Detect which cell encompasses the target text, then output its [x, y] center coordinate. 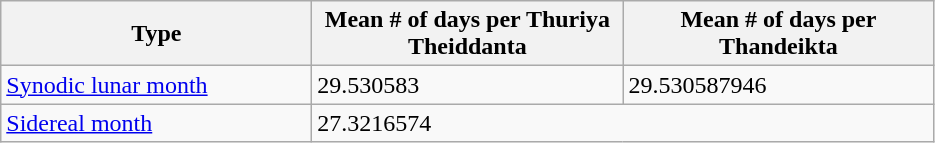
Synodic lunar month [156, 85]
Sidereal month [156, 123]
Type [156, 34]
27.3216574 [623, 123]
29.530587946 [778, 85]
Mean # of days per Thuriya Theiddanta [468, 34]
29.530583 [468, 85]
Mean # of days per Thandeikta [778, 34]
